For the text-containing cell, return its midpoint in (x, y) coordinate format. 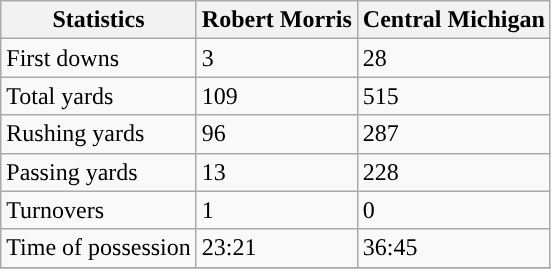
13 (276, 172)
Central Michigan (454, 20)
Rushing yards (99, 134)
Statistics (99, 20)
0 (454, 210)
96 (276, 134)
First downs (99, 58)
23:21 (276, 248)
3 (276, 58)
1 (276, 210)
228 (454, 172)
515 (454, 96)
36:45 (454, 248)
28 (454, 58)
Robert Morris (276, 20)
287 (454, 134)
Total yards (99, 96)
Time of possession (99, 248)
Passing yards (99, 172)
Turnovers (99, 210)
109 (276, 96)
